Locate the cell with the specified text and output its [X, Y] center coordinate. 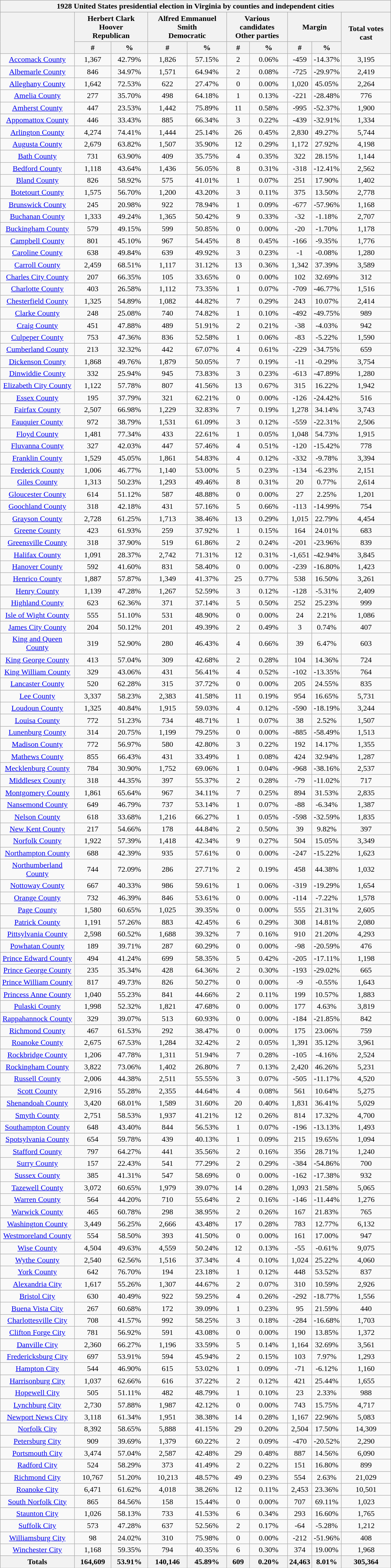
66.35% [129, 277]
776 [366, 96]
2,507 [93, 410]
-162 [300, 1176]
52.56% [207, 1525]
45.10% [129, 241]
Herbert Clark HooverRepublican [111, 27]
421 [300, 1381]
708 [93, 1320]
-885 [300, 732]
1,196 [167, 1345]
836 [167, 337]
79.25% [207, 732]
1,831 [300, 1103]
2,537 [366, 769]
Fairfax County [37, 410]
Accomack County [37, 60]
63.90% [129, 156]
61.53% [129, 1031]
286 [167, 869]
797 [93, 1151]
235 [93, 970]
58.65% [129, 1429]
53.14% [207, 805]
603 [366, 643]
561 [300, 1091]
14,309 [366, 1429]
66.43% [129, 757]
32.94% [327, 757]
855 [93, 757]
2,666 [167, 1224]
41.53% [207, 1513]
56.05% [207, 168]
654 [93, 1139]
Southampton County [37, 1127]
-968 [300, 769]
104 [300, 660]
277 [93, 96]
972 [93, 422]
-4.16% [327, 1055]
44.35% [129, 781]
56.25% [129, 1224]
-29.97% [327, 72]
-71 [300, 1369]
-79 [300, 781]
441 [167, 1151]
-17.11% [327, 958]
465 [93, 1212]
42.03% [129, 446]
-5.22% [327, 337]
1,355 [366, 744]
-590 [300, 708]
403 [93, 289]
1,951 [167, 1417]
1,387 [366, 805]
-5.31% [327, 591]
38.26% [207, 1489]
49.84% [129, 253]
Alfred Emmanuel Smith Democratic [187, 27]
16.65% [327, 696]
1,026 [93, 1513]
Buckingham County [37, 229]
25.08% [129, 313]
322 [300, 156]
54.83% [207, 458]
622 [167, 84]
5,029 [366, 1103]
-42.94% [327, 555]
-16.68% [327, 1320]
42.48% [207, 1453]
57.61% [207, 853]
47.88% [129, 325]
2,453 [300, 1489]
-88 [300, 805]
2,355 [167, 1091]
Bland County [37, 180]
1,556 [366, 1296]
4,504 [93, 1248]
50.23% [129, 482]
3,961 [366, 1043]
20.75% [129, 732]
707 [300, 1501]
3,474 [93, 1453]
4,454 [366, 518]
-229 [300, 349]
1,342 [300, 265]
24 [300, 615]
46.79% [129, 805]
Nelson County [37, 817]
887 [300, 1453]
Sussex County [37, 1176]
-13.13% [327, 1127]
24,463 [300, 1562]
0.52% [268, 672]
737 [167, 805]
15.05% [327, 841]
2,540 [93, 1260]
1,093 [300, 1188]
1,284 [167, 1043]
-55 [300, 1248]
579 [93, 229]
42.79% [129, 60]
50.24% [207, 1248]
49.46% [207, 482]
21.58% [327, 1188]
14.36% [327, 660]
58.23% [129, 696]
305,364 [366, 1562]
22.79% [327, 518]
42.68% [207, 660]
199 [300, 994]
33.43% [129, 120]
3,754 [366, 361]
609 [238, 1562]
Nansemond County [37, 805]
-319 [300, 886]
1,040 [93, 994]
448 [300, 1272]
1,118 [93, 168]
Totals [37, 1562]
1,112 [167, 289]
292 [167, 1031]
639 [167, 253]
46.77% [129, 470]
1,367 [93, 60]
16.22% [327, 386]
68.51% [129, 265]
1,094 [366, 1139]
1,139 [93, 591]
0.42% [268, 958]
57.78% [129, 386]
-126 [300, 398]
78.94% [207, 205]
-16.80% [327, 567]
814 [300, 1115]
1,025 [167, 910]
267 [93, 1308]
2,524 [366, 1055]
298 [167, 1212]
Wise County [37, 1248]
Charlottesville City [37, 1320]
-51.96% [327, 1538]
3,244 [366, 708]
Pittsylvania County [37, 934]
1,240 [366, 1151]
1,020 [300, 84]
494 [93, 958]
5,231 [366, 1067]
151 [300, 1465]
-29.02% [327, 970]
189 [93, 946]
1,334 [366, 120]
55.23% [129, 994]
564 [93, 1200]
43.40% [129, 1127]
Surry County [37, 1164]
-22.31% [327, 422]
47.68% [207, 1007]
25 [238, 579]
60.22% [207, 1441]
407 [366, 627]
53.02% [207, 1369]
251 [300, 180]
41.49% [207, 1465]
41.15% [207, 1429]
York County [37, 1272]
408 [366, 1538]
615 [167, 1369]
-4.03% [327, 325]
Dinwiddie County [37, 374]
35.12% [327, 1043]
-0.55% [327, 982]
700 [366, 1164]
28.37% [129, 555]
0.48% [268, 1453]
56.70% [129, 193]
-559 [300, 422]
992 [167, 1320]
Henry County [37, 591]
-15.22% [327, 853]
35.70% [129, 96]
1,423 [366, 567]
784 [93, 769]
49.39% [207, 627]
783 [300, 1224]
23.36% [327, 1489]
5,275 [366, 1091]
38.95% [207, 1212]
753 [93, 337]
2,511 [167, 1079]
1,206 [93, 1055]
4,198 [366, 144]
61.25% [129, 518]
-134 [300, 470]
3,072 [93, 1188]
61.93% [129, 530]
King George County [37, 660]
Westmoreland County [37, 1236]
-221 [300, 96]
Princess Anne County [37, 994]
2,598 [93, 934]
Buena Vista City [37, 1308]
409 [167, 156]
Prince Edward County [37, 958]
1,391 [300, 1043]
66.34% [207, 120]
46.26% [327, 1067]
-384 [300, 1164]
Stafford County [37, 1151]
58.50% [129, 1236]
Rappahannock County [37, 1019]
-12.41% [327, 168]
989 [366, 313]
309 [167, 660]
1,776 [366, 241]
0.14% [268, 1345]
Isle of Wight County [37, 615]
1,276 [366, 1200]
59.61% [207, 886]
440 [366, 1308]
1,199 [167, 732]
245 [93, 205]
2,504 [300, 1429]
476 [366, 946]
Warwick County [37, 1212]
280 [167, 643]
4,700 [366, 1115]
1,015 [300, 518]
-505 [300, 1079]
38.47% [207, 1031]
41.56% [207, 386]
Hanover County [37, 567]
43.64% [129, 168]
Lunenburg County [37, 732]
10.59% [327, 1284]
3,822 [93, 1067]
37.14% [207, 603]
34.11% [207, 793]
Goochland County [37, 506]
831 [167, 567]
49 [238, 1477]
1,937 [167, 1115]
2,264 [366, 84]
2,459 [93, 265]
759 [366, 1031]
-9.78% [327, 458]
1,942 [366, 386]
2,614 [366, 482]
68.01% [129, 1103]
467 [93, 1031]
-52.37% [327, 108]
30.90% [129, 769]
58.29% [129, 1465]
59.35% [129, 1550]
190 [300, 1332]
1,032 [366, 869]
-47.89% [327, 374]
5,731 [366, 696]
217 [93, 829]
Patrick County [37, 922]
44.84% [207, 829]
520 [93, 684]
683 [366, 530]
71.31% [207, 555]
Russell County [37, 1079]
Clarke County [37, 313]
308 [300, 922]
57.39% [129, 841]
413 [93, 660]
1,144 [366, 156]
592 [93, 567]
Caroline County [37, 253]
Page County [37, 910]
52.58% [207, 337]
781 [93, 1332]
32.32% [129, 349]
38.79% [129, 422]
743 [300, 1405]
945 [167, 374]
524 [93, 1465]
1,037 [93, 1381]
3,743 [366, 410]
27 [300, 494]
-6.34% [327, 805]
1,379 [167, 1441]
1,212 [366, 1525]
591 [167, 1332]
41.50% [207, 1236]
58.92% [129, 180]
710 [167, 1200]
73.35% [207, 289]
4,559 [167, 1248]
-9 [300, 982]
3,845 [366, 555]
-14.99% [327, 506]
41.21% [207, 1115]
954 [300, 696]
0.21% [268, 325]
Smyth County [37, 1115]
932 [366, 1176]
424 [300, 757]
39.32% [207, 934]
55.64% [207, 1200]
-598 [300, 817]
2,675 [93, 1043]
2,006 [93, 1079]
1,091 [93, 555]
1,703 [366, 1320]
33.59% [207, 1345]
Louisa County [37, 720]
Augusta County [37, 144]
37.79% [129, 398]
-332 [300, 458]
44.67% [207, 1284]
8.01% [327, 1562]
0.34% [268, 1513]
50.27% [207, 982]
-49.75% [327, 313]
575 [167, 180]
2,707 [366, 217]
Halifax County [37, 555]
1,883 [366, 994]
Powhatan County [37, 946]
14.56% [327, 1453]
161 [300, 1236]
842 [366, 1019]
213 [93, 349]
3,394 [366, 458]
158 [167, 1501]
32.83% [207, 410]
-284 [300, 1320]
1,442 [167, 108]
38.38% [207, 1417]
2.52% [327, 720]
Staunton City [37, 1513]
140,146 [167, 1562]
31.12% [207, 265]
1,531 [167, 422]
40.84% [129, 708]
883 [167, 922]
-24.42% [327, 398]
-0.08% [327, 253]
-46.77% [327, 289]
2,605 [366, 910]
0.17% [268, 1525]
516 [366, 398]
57.15% [207, 60]
1,765 [366, 1513]
2,830 [300, 132]
1,444 [167, 132]
56.41% [207, 672]
Brunswick County [37, 205]
Scott County [37, 1091]
1,835 [366, 817]
34.14% [327, 410]
1,654 [366, 886]
41.37% [207, 579]
10.64% [327, 1091]
3,449 [93, 1224]
Chesterfield County [37, 301]
Bristol City [37, 1296]
41.57% [129, 1320]
Radford City [37, 1465]
1,879 [167, 361]
5,065 [366, 1188]
201 [167, 627]
-995 [300, 108]
648 [93, 1127]
46.43% [207, 643]
58.25% [207, 1320]
61.09% [207, 422]
66.98% [129, 410]
1,713 [167, 518]
12.77% [327, 1224]
1,688 [167, 934]
58.69% [207, 1176]
Suffolk City [37, 1525]
498 [167, 96]
446 [93, 120]
4,018 [167, 1489]
2,151 [366, 470]
580 [167, 744]
-11.44% [327, 1200]
58.35% [207, 958]
49.27% [327, 132]
-20 [300, 229]
-1.18% [327, 217]
1,529 [93, 458]
373 [167, 1465]
Gloucester County [37, 494]
Warren County [37, 1200]
48.88% [207, 494]
Albemarle County [37, 72]
1,006 [93, 470]
51.94% [207, 1055]
-11 [300, 361]
49.76% [129, 361]
0.25% [268, 793]
3,195 [366, 60]
52.59% [207, 591]
0.40% [268, 1103]
Petersburg City [37, 1441]
31.53% [327, 793]
25.94% [129, 374]
2,290 [366, 1441]
665 [366, 970]
Greene County [37, 530]
51.10% [129, 615]
439 [167, 1139]
1,349 [167, 579]
61.62% [129, 1489]
175 [300, 1031]
0.36% [268, 265]
24.02% [129, 1538]
26.58% [129, 289]
5,083 [366, 1417]
614 [93, 494]
Nottoway County [37, 886]
385 [93, 1176]
Wythe County [37, 1260]
2,916 [93, 1091]
Northumberland County [37, 869]
Various candidatesOther parties [257, 27]
35.90% [207, 144]
42.12% [207, 1405]
541 [167, 1164]
1,024 [300, 1260]
942 [366, 325]
46.90% [129, 1369]
0.04% [268, 769]
167 [300, 1212]
1,578 [366, 898]
60.52% [129, 934]
105 [167, 277]
21.20% [327, 934]
41.31% [129, 1176]
42.18% [129, 506]
Essex County [37, 398]
40.35% [207, 1550]
-38 [300, 325]
207 [93, 277]
1,167 [300, 1417]
-492 [300, 313]
Culpeper County [37, 337]
42.80% [207, 744]
1,311 [167, 1055]
57.46% [207, 446]
102 [300, 277]
458 [300, 869]
14.17% [327, 744]
98 [93, 1538]
45.94% [207, 1357]
41.24% [129, 958]
Norfolk County [37, 841]
Margin [315, 27]
-146 [300, 1200]
482 [167, 1393]
252 [300, 603]
-58.49% [327, 732]
Elizabeth City County [37, 386]
36.41% [327, 1103]
Roanoke City [37, 1489]
-459 [300, 60]
Giles County [37, 482]
-102 [300, 672]
27.71% [207, 869]
72.09% [129, 869]
1,481 [93, 434]
215 [300, 1139]
-318 [300, 168]
48.79% [207, 1393]
58.40% [207, 567]
27.47% [207, 84]
1,643 [366, 982]
57.88% [129, 1405]
-439 [300, 120]
2.33% [327, 1393]
-725 [300, 72]
699 [167, 958]
Carroll County [37, 265]
50.42% [207, 217]
Bedford County [37, 168]
-677 [300, 205]
0.33% [268, 217]
5,888 [167, 1429]
23 [300, 1393]
Shenandoah County [37, 1103]
1,826 [167, 60]
53.52% [327, 1272]
38.46% [207, 518]
2.25% [327, 494]
Lee County [37, 696]
17.32% [327, 1115]
2,778 [366, 193]
Prince William County [37, 982]
Charlotte County [37, 289]
0.67% [268, 386]
778 [366, 446]
164 [300, 530]
2.21% [327, 615]
519 [167, 542]
60.93% [207, 1019]
2,728 [93, 518]
-17.38% [327, 1176]
-20.59% [327, 946]
Northampton County [37, 853]
33.49% [207, 757]
-54.86% [327, 1164]
-6.23% [327, 470]
48.71% [207, 720]
3,420 [93, 1103]
James City County [37, 627]
-166 [300, 241]
947 [366, 1236]
744 [93, 869]
25.23% [327, 603]
999 [366, 603]
3,337 [93, 696]
22.61% [207, 434]
51.91% [207, 325]
688 [93, 853]
1,198 [366, 958]
356 [300, 1151]
423 [93, 530]
164,609 [93, 1562]
-7.22% [327, 898]
Danville City [37, 1345]
-20.52% [327, 1441]
3,349 [366, 841]
15.75% [327, 1405]
1,887 [93, 579]
-212 [300, 1538]
885 [167, 120]
-613 [300, 374]
1,623 [366, 853]
1,642 [93, 84]
1,968 [366, 1550]
43.20% [207, 193]
Greensville County [37, 542]
84.56% [129, 1501]
76.70% [129, 1272]
31.60% [207, 1103]
58.13% [129, 1513]
573 [93, 1525]
Norfolk City [37, 1429]
1,201 [366, 494]
Newport News City [37, 1417]
-32 [300, 217]
57.87% [129, 579]
732 [93, 898]
-239 [300, 567]
3,261 [366, 579]
62.21% [207, 398]
1,048 [300, 434]
4,717 [366, 1405]
46.39% [129, 898]
2,409 [366, 591]
20.98% [129, 205]
1,513 [366, 732]
717 [366, 781]
-0.29% [327, 361]
Highland County [37, 603]
27.92% [327, 144]
25.22% [327, 1260]
35.34% [129, 970]
1,590 [366, 337]
42.34% [207, 841]
-11.17% [327, 1079]
37.34% [207, 1260]
48.57% [207, 1477]
28.71% [327, 1151]
1,821 [167, 1007]
57.26% [129, 922]
Total votes cast [366, 33]
51.20% [129, 1477]
2,562 [366, 168]
0.58% [268, 108]
-6.12% [327, 1369]
9.82% [327, 829]
-292 [300, 1296]
1,178 [366, 229]
-470 [300, 1441]
26.80% [207, 1067]
16.60% [327, 1513]
1,868 [93, 361]
451 [93, 325]
37.39% [327, 265]
Dickenson County [37, 361]
75.98% [207, 1538]
513 [167, 1019]
47.78% [129, 1055]
59.78% [129, 1139]
Rockbridge County [37, 1055]
2,751 [93, 1115]
Winchester City [37, 1550]
Fluvanna County [37, 446]
-709 [300, 289]
314 [93, 732]
2.63% [327, 1477]
205 [300, 684]
17.00% [327, 1236]
2,080 [366, 922]
25.14% [207, 132]
-23.96% [327, 542]
0.24% [268, 542]
1,900 [366, 108]
21,029 [366, 1477]
10.57% [327, 994]
41.58% [207, 696]
52.32% [129, 1007]
38 [300, 720]
74.82% [207, 313]
248 [93, 313]
312 [366, 277]
1,998 [93, 1007]
844 [167, 1127]
3,118 [93, 1417]
1,365 [167, 217]
62.36% [129, 603]
-247 [300, 853]
1,023 [366, 1501]
909 [93, 1441]
62.56% [129, 1260]
10,213 [167, 1477]
733 [167, 1513]
21.59% [327, 1308]
504 [300, 841]
1,752 [167, 769]
667 [93, 886]
489 [167, 325]
52.90% [129, 643]
Roanoke County [37, 1043]
2,420 [300, 1067]
4.63% [327, 1007]
-128 [300, 591]
6,132 [366, 1224]
178 [167, 829]
65.64% [129, 793]
505 [93, 1393]
25.44% [327, 1381]
54.89% [129, 301]
935 [167, 853]
58.53% [129, 1115]
599 [167, 229]
Middlesex County [37, 781]
56.53% [207, 1127]
538 [300, 579]
1,287 [366, 757]
865 [93, 1501]
67.53% [129, 1043]
1,580 [93, 910]
1928 United States presidential election in Virginia by counties and independent cities [195, 6]
259 [167, 530]
2,383 [167, 696]
587 [167, 494]
177 [300, 1007]
50.05% [207, 361]
Spotsylvania County [37, 1139]
44.66% [207, 994]
103 [300, 1357]
-98 [300, 946]
64.27% [129, 1151]
894 [300, 793]
1,278 [300, 410]
9,075 [366, 1248]
Fredericksburg City [37, 1357]
43.06% [129, 672]
0.35% [268, 156]
41.01% [207, 180]
Richmond City [37, 1477]
988 [366, 1393]
1,922 [93, 841]
1,267 [167, 591]
765 [366, 1212]
15.44% [207, 1501]
0.18% [268, 1320]
49.15% [129, 229]
327 [93, 446]
195 [93, 398]
59.25% [207, 1296]
-38.16% [327, 769]
Campbell County [37, 241]
623 [93, 603]
Alexandria City [37, 1284]
1,372 [366, 1332]
23.18% [207, 1272]
Mathews County [37, 757]
Tazewell County [37, 1188]
Orange County [37, 898]
442 [167, 349]
192 [300, 744]
807 [167, 386]
194 [167, 1272]
-114 [300, 898]
638 [93, 253]
24.01% [327, 530]
2,506 [366, 422]
45.89% [207, 1562]
-13.35% [327, 672]
Appomattox County [37, 120]
1,160 [366, 1369]
Franklin County [37, 458]
1,333 [93, 217]
49.92% [207, 253]
1,418 [167, 841]
-83 [300, 337]
60.78% [129, 1212]
835 [366, 684]
56.92% [129, 1332]
-18.19% [327, 708]
56.97% [129, 744]
Amelia County [37, 96]
Bath County [37, 156]
642 [93, 1272]
Floyd County [37, 434]
4,293 [366, 934]
35.56% [207, 1151]
Rockingham County [37, 1067]
375 [300, 193]
618 [93, 817]
204 [93, 627]
433 [167, 434]
-9.35% [327, 241]
Amherst County [37, 108]
10,767 [93, 1477]
Fauquier County [37, 422]
319 [93, 643]
-19.29% [327, 886]
62.66% [129, 1381]
1,216 [167, 817]
697 [93, 1357]
-21.85% [327, 1019]
10.07% [327, 301]
321 [167, 398]
740 [167, 313]
Clifton Forge City [37, 1332]
64.94% [207, 72]
64.18% [207, 96]
South Norfolk City [37, 1501]
14.81% [327, 922]
1,655 [366, 1381]
Botetourt County [37, 193]
47.36% [129, 337]
2,679 [93, 144]
899 [366, 1465]
40.13% [207, 1139]
60.68% [129, 1308]
6,471 [93, 1489]
39.09% [207, 1308]
77.34% [129, 434]
23.53% [129, 108]
39.35% [207, 910]
26 [238, 132]
24.55% [327, 684]
-32.91% [327, 120]
731 [93, 156]
10,501 [366, 1489]
43.48% [207, 1224]
1,571 [167, 72]
1,229 [167, 410]
Grayson County [37, 518]
-15.42% [327, 446]
3,561 [366, 1345]
48.90% [207, 615]
59.03% [207, 708]
Madison County [37, 744]
-34.75% [327, 349]
Prince George County [37, 970]
44.82% [207, 301]
-0.61% [327, 1248]
40.49% [129, 1296]
22.43% [129, 1164]
-11.02% [327, 781]
16.50% [327, 579]
-105 [300, 1055]
428 [167, 970]
393 [167, 1236]
21.31% [327, 910]
2,414 [366, 301]
54.73% [327, 434]
332 [93, 374]
6,090 [366, 1453]
287 [167, 946]
73.83% [207, 374]
37.22% [207, 1381]
1,122 [93, 386]
637 [167, 1525]
0.51% [268, 446]
17.90% [327, 180]
17 [238, 1224]
1,117 [167, 265]
Portsmouth City [37, 1453]
35.75% [207, 156]
Alleghany County [37, 84]
22.96% [327, 1417]
-201 [300, 542]
3,589 [366, 265]
64.36% [207, 970]
4,060 [366, 1260]
50.85% [207, 229]
53.61% [207, 898]
61.86% [207, 542]
1,191 [93, 922]
2,419 [366, 72]
Frederick County [37, 470]
-32.59% [327, 817]
75.89% [207, 108]
649 [93, 805]
841 [167, 994]
0.49% [268, 627]
1,313 [93, 482]
1,164 [300, 1345]
77.29% [207, 1164]
1,617 [93, 1284]
172 [167, 1308]
-18.77% [327, 1296]
60.29% [207, 946]
6.47% [327, 643]
55.26% [129, 1284]
42.45% [207, 922]
986 [167, 886]
17.50% [327, 1429]
-5.28% [327, 1525]
23.06% [327, 1031]
53.00% [207, 470]
21.83% [327, 1212]
-120 [300, 446]
531 [167, 615]
-205 [300, 958]
1,140 [167, 470]
Lynchburg City [37, 1405]
33.65% [207, 277]
Henrico County [37, 579]
32.42% [207, 1043]
-14.37% [327, 60]
0.27% [268, 841]
4,274 [93, 132]
1,082 [167, 301]
Cumberland County [37, 349]
8,392 [93, 1429]
69.06% [207, 769]
39.69% [129, 1441]
54.45% [207, 241]
Charles City County [37, 277]
-113 [300, 506]
19.65% [327, 1139]
51.11% [129, 1393]
764 [366, 672]
67.07% [207, 349]
55.55% [207, 1079]
55.37% [207, 781]
Washington County [37, 1224]
Hopewell City [37, 1393]
1,200 [167, 193]
1,436 [167, 168]
371 [167, 603]
Pulaski County [37, 1007]
37.72% [207, 684]
44.64% [207, 1091]
2,587 [167, 1453]
-1 [300, 253]
839 [366, 542]
King and Queen County [37, 643]
King William County [37, 672]
1,307 [167, 1284]
-28.48% [327, 96]
49.63% [129, 1248]
734 [167, 720]
62.28% [129, 684]
-64 [300, 1525]
Williamsburg City [37, 1538]
54.66% [129, 829]
374 [300, 1550]
13.50% [327, 193]
Harrisonburg City [37, 1381]
33.68% [129, 817]
1,493 [366, 1127]
659 [366, 349]
28.15% [327, 156]
Loudoun County [37, 708]
Buchanan County [37, 217]
1,589 [167, 1103]
2,742 [167, 555]
2,730 [93, 1405]
157 [93, 1164]
Richmond County [37, 1031]
49.73% [129, 982]
817 [93, 982]
42.39% [129, 853]
1,575 [93, 193]
50.12% [129, 627]
51.23% [129, 720]
49.24% [129, 217]
4,520 [366, 1079]
-196 [300, 1127]
39.71% [129, 946]
837 [366, 1272]
-184 [300, 1019]
801 [93, 241]
1,172 [300, 144]
44.20% [129, 1200]
New Kent County [37, 829]
43.08% [207, 1332]
Lancaster County [37, 684]
1,979 [167, 1188]
2,835 [366, 793]
73.06% [129, 1067]
55.28% [129, 1091]
3,819 [366, 1007]
72.53% [129, 84]
41.60% [129, 567]
1,987 [167, 1405]
13.85% [327, 1332]
724 [366, 660]
243 [300, 301]
69.11% [327, 1501]
74.41% [129, 132]
51.12% [129, 494]
616 [167, 1381]
37.90% [129, 542]
1,086 [366, 615]
754 [366, 506]
Hampton City [37, 1369]
Mecklenburg County [37, 769]
Arlington County [37, 132]
61.34% [129, 1417]
37.92% [207, 530]
16.80% [327, 1465]
794 [167, 1550]
34.97% [129, 72]
630 [93, 1296]
7.97% [327, 1357]
40.33% [129, 886]
-1.70% [327, 229]
-193 [300, 970]
5,744 [366, 132]
63.82% [129, 144]
19.00% [327, 1550]
547 [167, 1176]
95 [300, 1308]
2,360 [93, 1345]
2,926 [366, 1284]
Montgomery County [37, 793]
57.16% [207, 506]
0.61% [268, 349]
Craig County [37, 325]
910 [300, 934]
0.74% [327, 627]
544 [93, 1369]
-57.96% [327, 205]
293 [300, 1513]
594 [167, 1357]
-1,651 [300, 555]
